Search for the cell housing the specified text and yield its (X, Y) center coordinate. 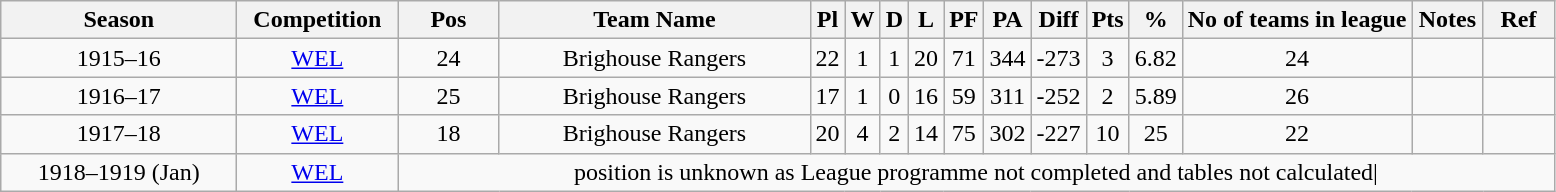
Notes (1448, 20)
PA (1008, 20)
16 (926, 96)
344 (1008, 58)
26 (1297, 96)
0 (894, 96)
14 (926, 134)
Pts (1108, 20)
3 (1108, 58)
Competition (318, 20)
% (1156, 20)
-227 (1058, 134)
No of teams in league (1297, 20)
10 (1108, 134)
59 (964, 96)
Pl (828, 20)
Season (119, 20)
position is unknown as League programme not completed and tables not calculated| (976, 172)
D (894, 20)
1915–16 (119, 58)
W (862, 20)
311 (1008, 96)
17 (828, 96)
Diff (1058, 20)
6.82 (1156, 58)
1916–17 (119, 96)
4 (862, 134)
75 (964, 134)
1918–1919 (Jan) (119, 172)
-252 (1058, 96)
18 (448, 134)
5.89 (1156, 96)
Pos (448, 20)
-273 (1058, 58)
1917–18 (119, 134)
PF (964, 20)
Ref (1518, 20)
L (926, 20)
Team Name (654, 20)
71 (964, 58)
302 (1008, 134)
